Locate the cell with the specified text and output its (x, y) center coordinate. 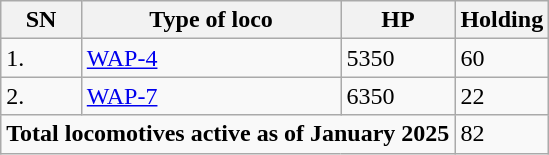
60 (502, 58)
WAP-7 (211, 96)
1. (42, 58)
22 (502, 96)
HP (398, 20)
6350 (398, 96)
Holding (502, 20)
82 (502, 134)
Total locomotives active as of January 2025 (228, 134)
SN (42, 20)
Type of loco (211, 20)
5350 (398, 58)
WAP-4 (211, 58)
2. (42, 96)
